From the cell containing the given text, extract its center point as (x, y) coordinate. 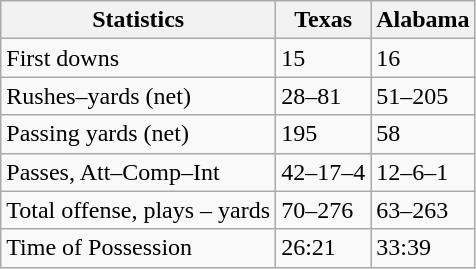
28–81 (324, 96)
33:39 (423, 248)
12–6–1 (423, 172)
Time of Possession (138, 248)
Passing yards (net) (138, 134)
42–17–4 (324, 172)
Alabama (423, 20)
26:21 (324, 248)
51–205 (423, 96)
Passes, Att–Comp–Int (138, 172)
63–263 (423, 210)
15 (324, 58)
Texas (324, 20)
70–276 (324, 210)
Total offense, plays – yards (138, 210)
First downs (138, 58)
16 (423, 58)
58 (423, 134)
Rushes–yards (net) (138, 96)
Statistics (138, 20)
195 (324, 134)
